Output the [X, Y] coordinate of the center of the cell containing the given text.  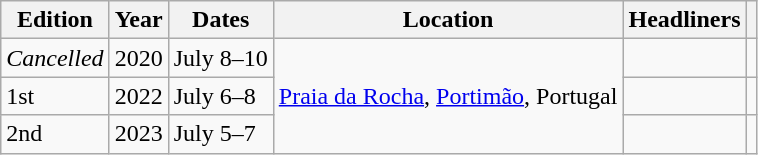
Dates [220, 20]
July 6–8 [220, 96]
2023 [138, 134]
Headliners [684, 20]
1st [55, 96]
2022 [138, 96]
Cancelled [55, 58]
Praia da Rocha, Portimão, Portugal [448, 96]
July 5–7 [220, 134]
2020 [138, 58]
2nd [55, 134]
Year [138, 20]
Location [448, 20]
July 8–10 [220, 58]
Edition [55, 20]
